Identify which cell holds the provided text, then report its [X, Y] central coordinate. 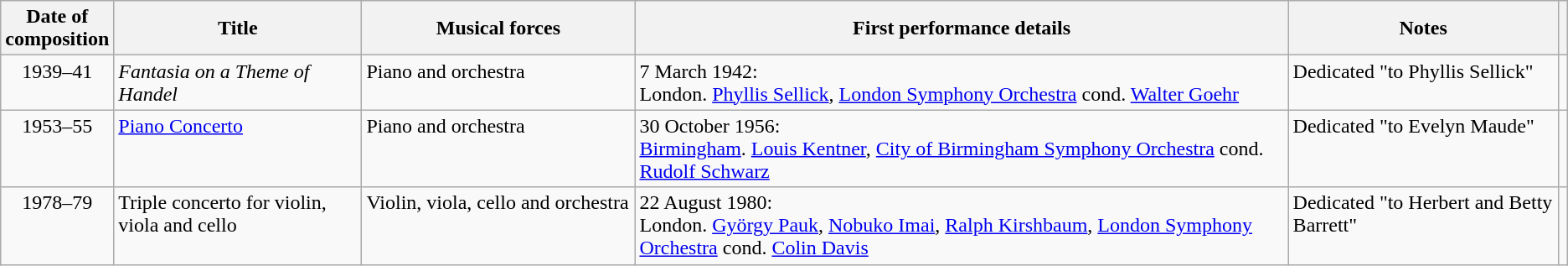
Piano Concerto [238, 149]
First performance details [962, 29]
Violin, viola, cello and orchestra [498, 226]
Dedicated "to Phyllis Sellick" [1423, 82]
Musical forces [498, 29]
22 August 1980: London. György Pauk, Nobuko Imai, Ralph Kirshbaum, London Symphony Orchestra cond. Colin Davis [962, 226]
Notes [1423, 29]
Title [238, 29]
1978–79 [57, 226]
Fantasia on a Theme of Handel [238, 82]
7 March 1942: London. Phyllis Sellick, London Symphony Orchestra cond. Walter Goehr [962, 82]
Dedicated "to Herbert and Betty Barrett" [1423, 226]
30 October 1956: Birmingham. Louis Kentner, City of Birmingham Symphony Orchestra cond. Rudolf Schwarz [962, 149]
1939–41 [57, 82]
Dedicated "to Evelyn Maude" [1423, 149]
Triple concerto for violin, viola and cello [238, 226]
Date of composition [57, 29]
1953–55 [57, 149]
